Scan for the cell matching the given text and deliver its [X, Y] coordinate at center. 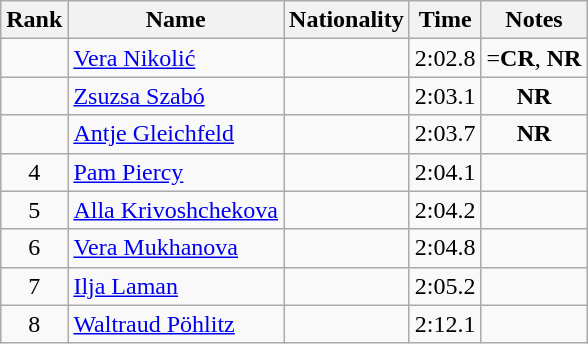
Vera Mukhanova [176, 248]
Notes [534, 20]
Time [445, 20]
Pam Piercy [176, 172]
Alla Krivoshchekova [176, 210]
Name [176, 20]
Rank [34, 20]
Antje Gleichfeld [176, 134]
2:04.1 [445, 172]
=CR, NR [534, 58]
2:12.1 [445, 324]
Nationality [347, 20]
2:04.8 [445, 248]
Ilja Laman [176, 286]
5 [34, 210]
Vera Nikolić [176, 58]
4 [34, 172]
Zsuzsa Szabó [176, 96]
2:04.2 [445, 210]
7 [34, 286]
Waltraud Pöhlitz [176, 324]
8 [34, 324]
6 [34, 248]
2:02.8 [445, 58]
2:03.7 [445, 134]
2:05.2 [445, 286]
2:03.1 [445, 96]
